Return (x, y) of the center of cell containing provided text 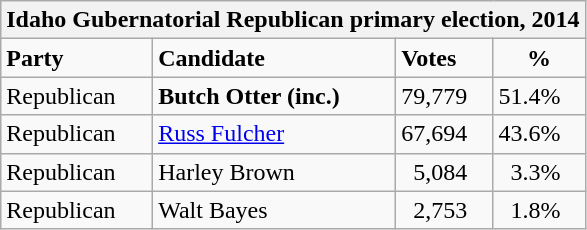
Russ Fulcher (274, 134)
51.4% (539, 96)
2,753 (444, 210)
Candidate (274, 58)
Party (77, 58)
Butch Otter (inc.) (274, 96)
Harley Brown (274, 172)
% (539, 58)
79,779 (444, 96)
Walt Bayes (274, 210)
5,084 (444, 172)
3.3% (539, 172)
Votes (444, 58)
1.8% (539, 210)
67,694 (444, 134)
43.6% (539, 134)
Idaho Gubernatorial Republican primary election, 2014 (293, 20)
